For the text-containing cell, return its midpoint in [X, Y] coordinate format. 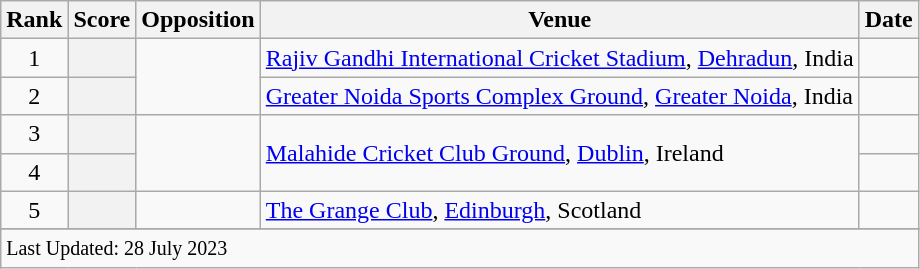
Date [888, 20]
The Grange Club, Edinburgh, Scotland [560, 210]
Malahide Cricket Club Ground, Dublin, Ireland [560, 153]
Rajiv Gandhi International Cricket Stadium, Dehradun, India [560, 58]
Score [102, 20]
Opposition [198, 20]
4 [34, 172]
1 [34, 58]
Greater Noida Sports Complex Ground, Greater Noida, India [560, 96]
Rank [34, 20]
5 [34, 210]
3 [34, 134]
Last Updated: 28 July 2023 [460, 248]
Venue [560, 20]
2 [34, 96]
